Pinpoint the cell where the given text exists, returning its [x, y] midpoint coordinate. 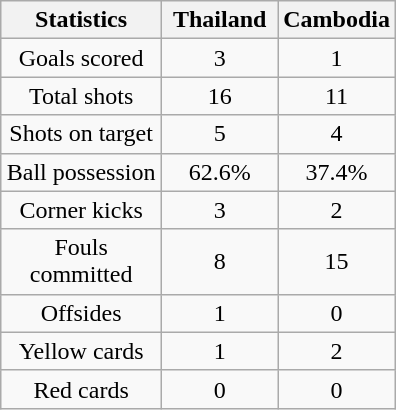
16 [220, 96]
Red cards [82, 389]
Offsides [82, 313]
4 [337, 134]
62.6% [220, 172]
5 [220, 134]
Goals scored [82, 58]
Fouls committed [82, 262]
15 [337, 262]
Thailand [220, 20]
8 [220, 262]
Cambodia [337, 20]
Total shots [82, 96]
Shots on target [82, 134]
37.4% [337, 172]
Ball possession [82, 172]
Yellow cards [82, 351]
11 [337, 96]
Corner kicks [82, 210]
Statistics [82, 20]
